From the cell containing the given text, extract its center point as [x, y] coordinate. 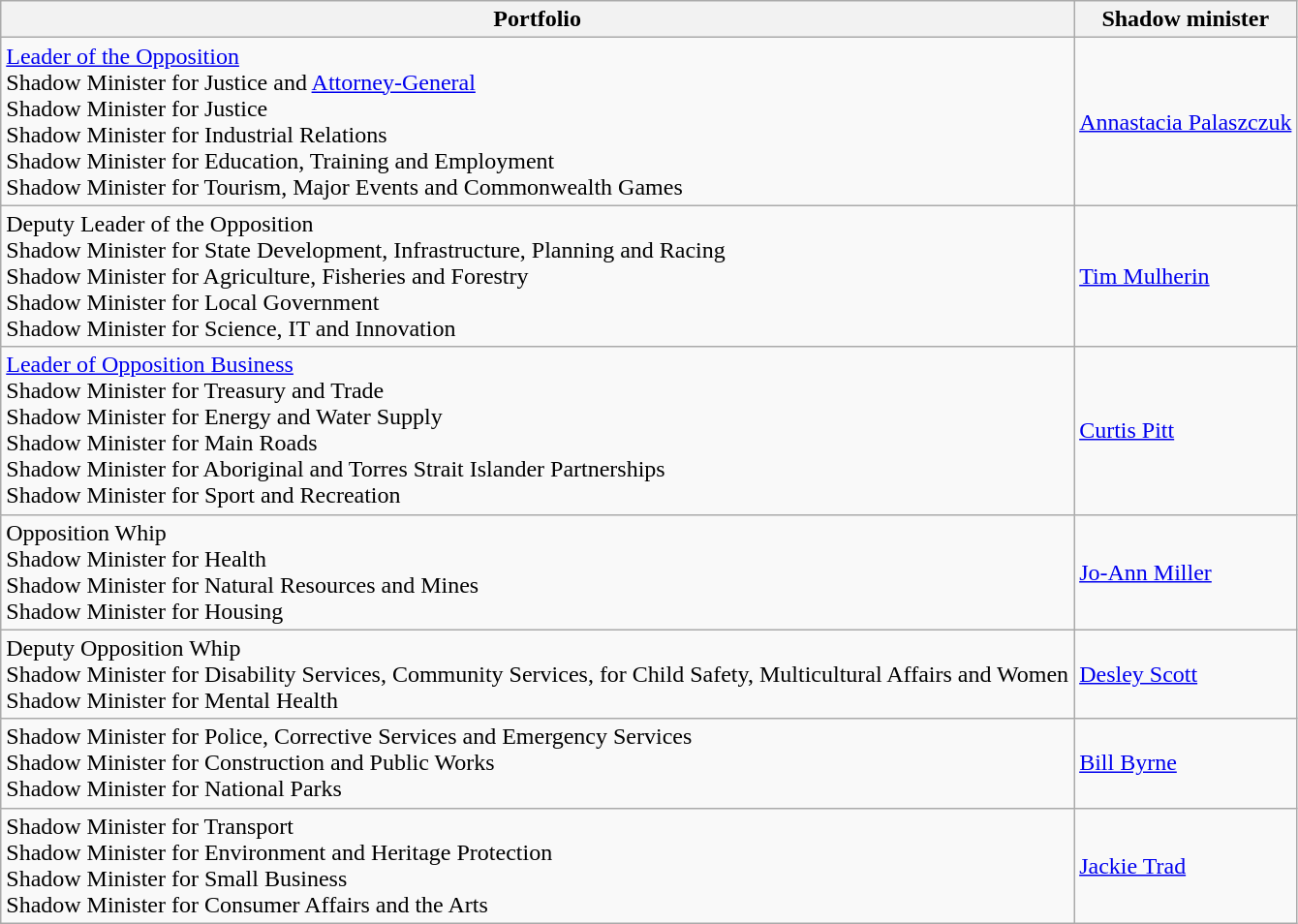
Annastacia Palaszczuk [1186, 122]
Tim Mulherin [1186, 276]
Opposition WhipShadow Minister for HealthShadow Minister for Natural Resources and MinesShadow Minister for Housing [538, 571]
Shadow minister [1186, 19]
Portfolio [538, 19]
Curtis Pitt [1186, 430]
Bill Byrne [1186, 763]
Jo-Ann Miller [1186, 571]
Desley Scott [1186, 674]
Jackie Trad [1186, 866]
